Locate the cell with the specified text and output its (x, y) center coordinate. 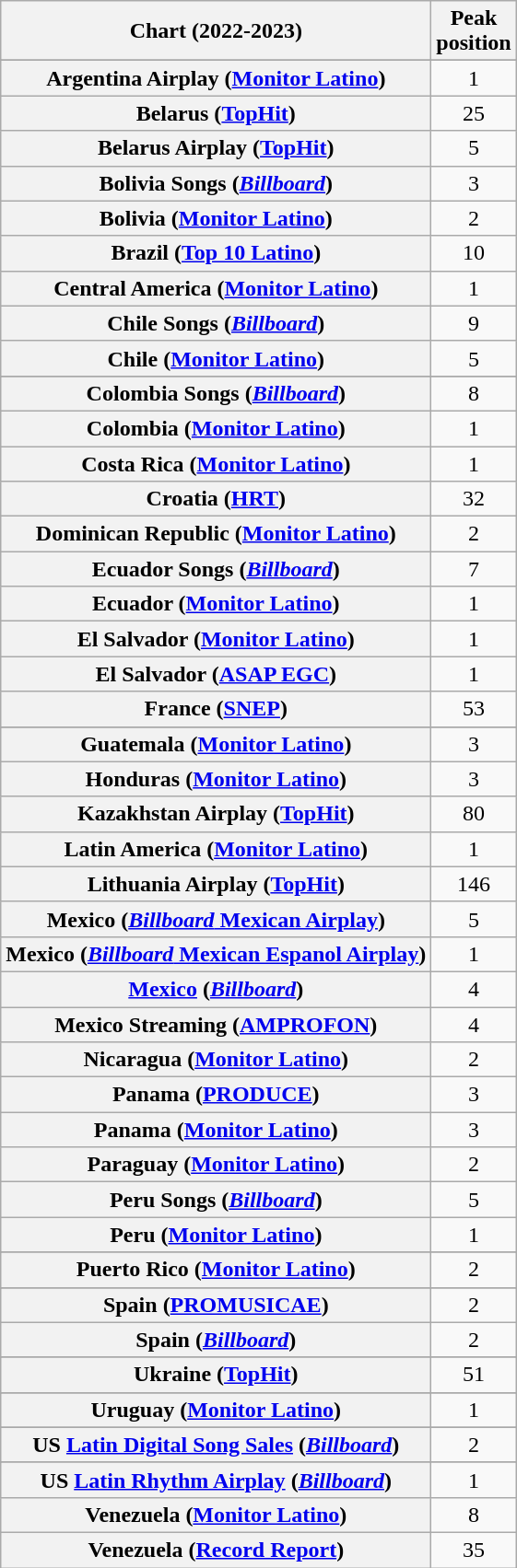
Panama (Monitor Latino) (216, 1130)
Uruguay (Monitor Latino) (216, 1410)
Guatemala (Monitor Latino) (216, 744)
El Salvador (ASAP EGC) (216, 674)
Peru (Monitor Latino) (216, 1235)
Brazil (Top 10 Latino) (216, 253)
9 (474, 323)
Latin America (Monitor Latino) (216, 849)
Puerto Rico (Monitor Latino) (216, 1270)
32 (474, 499)
Venezuela (Monitor Latino) (216, 1515)
80 (474, 814)
Bolivia (Monitor Latino) (216, 218)
Spain (PROMUSICAE) (216, 1305)
Venezuela (Record Report) (216, 1550)
146 (474, 884)
Kazakhstan Airplay (TopHit) (216, 814)
Chile (Monitor Latino) (216, 358)
Ukraine (TopHit) (216, 1375)
Colombia Songs (Billboard) (216, 393)
35 (474, 1550)
Mexico (Billboard Mexican Espanol Airplay) (216, 954)
Ecuador Songs (Billboard) (216, 569)
Spain (Billboard) (216, 1340)
Mexico (Billboard Mexican Airplay) (216, 919)
Belarus (TopHit) (216, 113)
Nicaragua (Monitor Latino) (216, 1060)
Dominican Republic (Monitor Latino) (216, 534)
US Latin Rhythm Airplay (Billboard) (216, 1480)
Peakposition (474, 31)
Lithuania Airplay (TopHit) (216, 884)
Central America (Monitor Latino) (216, 288)
25 (474, 113)
France (SNEP) (216, 709)
Mexico Streaming (AMPROFON) (216, 1025)
Costa Rica (Monitor Latino) (216, 463)
10 (474, 253)
Peru Songs (Billboard) (216, 1200)
Chart (2022-2023) (216, 31)
El Salvador (Monitor Latino) (216, 639)
Argentina Airplay (Monitor Latino) (216, 78)
Panama (PRODUCE) (216, 1095)
Croatia (HRT) (216, 499)
Mexico (Billboard) (216, 989)
US Latin Digital Song Sales (Billboard) (216, 1445)
51 (474, 1375)
Bolivia Songs (Billboard) (216, 183)
53 (474, 709)
Honduras (Monitor Latino) (216, 779)
Belarus Airplay (TopHit) (216, 148)
Paraguay (Monitor Latino) (216, 1165)
Ecuador (Monitor Latino) (216, 604)
Chile Songs (Billboard) (216, 323)
Colombia (Monitor Latino) (216, 428)
7 (474, 569)
